For the text-containing cell, return its midpoint in (X, Y) coordinate format. 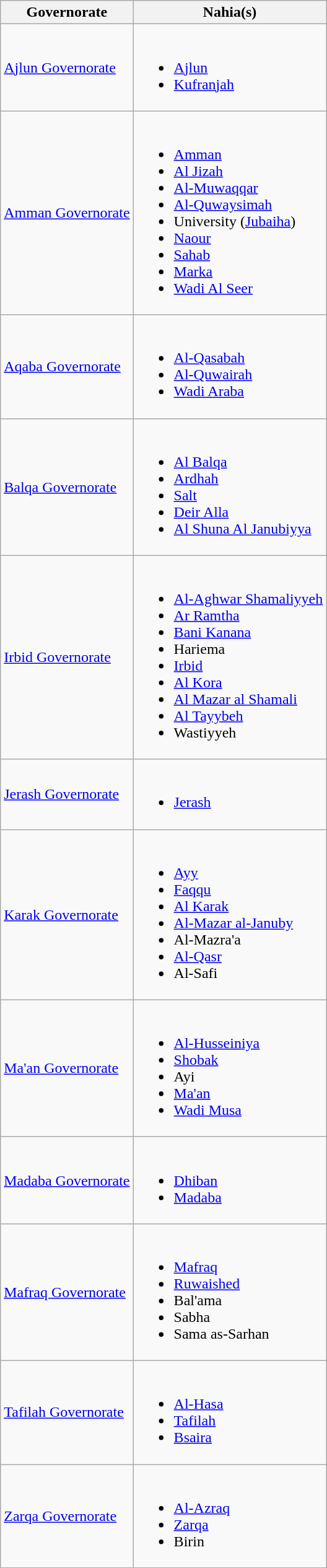
Jerash (230, 795)
Amman Governorate (67, 213)
DhibanMadaba (230, 1180)
Nahia(s) (230, 12)
Karak Governorate (67, 915)
Irbid Governorate (67, 657)
Al-AzraqZarqaBirin (230, 1516)
Mafraq Governorate (67, 1292)
AjlunKufranjah (230, 68)
Tafilah Governorate (67, 1412)
Ma'an Governorate (67, 1068)
Al BalqaArdhahSaltDeir AllaAl Shuna Al Janubiyya (230, 487)
Madaba Governorate (67, 1180)
MafraqRuwaishedBal'amaSabhaSama as-Sarhan (230, 1292)
Al-HasaTafilahBsaira (230, 1412)
Aqaba Governorate (67, 367)
Zarqa Governorate (67, 1516)
Jerash Governorate (67, 795)
Al-QasabahAl-QuwairahWadi Araba (230, 367)
Al-HusseiniyaShobakAyiMa'anWadi Musa (230, 1068)
Governorate (67, 12)
Ajlun Governorate (67, 68)
Balqa Governorate (67, 487)
AmmanAl JizahAl-MuwaqqarAl-QuwaysimahUniversity (Jubaiha)NaourSahabMarkaWadi Al Seer (230, 213)
Al-Aghwar ShamaliyyehAr RamthaBani KananaHariemaIrbidAl KoraAl Mazar al ShamaliAl TayybehWastiyyeh (230, 657)
AyyFaqquAl KarakAl-Mazar al-JanubyAl-Mazra'aAl-QasrAl-Safi (230, 915)
